Return (X, Y) of the center of cell containing provided text 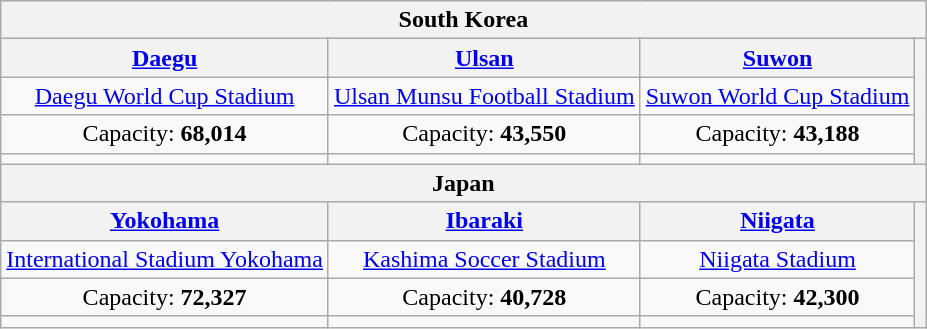
Niigata Stadium (778, 259)
Capacity: 40,728 (484, 297)
Capacity: 72,327 (165, 297)
Kashima Soccer Stadium (484, 259)
Yokohama (165, 221)
Ulsan (484, 58)
Niigata (778, 221)
Ibaraki (484, 221)
Suwon (778, 58)
Capacity: 68,014 (165, 134)
South Korea (464, 20)
Capacity: 42,300 (778, 297)
International Stadium Yokohama (165, 259)
Capacity: 43,188 (778, 134)
Daegu World Cup Stadium (165, 96)
Ulsan Munsu Football Stadium (484, 96)
Suwon World Cup Stadium (778, 96)
Japan (464, 183)
Capacity: 43,550 (484, 134)
Daegu (165, 58)
